Output the (X, Y) coordinate of the center of the cell containing the given text.  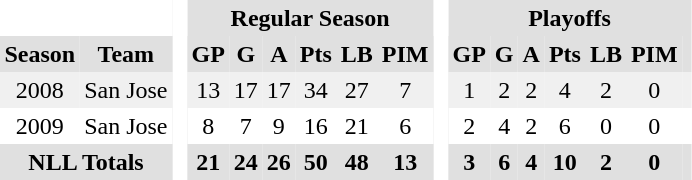
16 (316, 126)
2009 (40, 126)
8 (208, 126)
9 (278, 126)
NLL Totals (86, 162)
Regular Season (310, 18)
2008 (40, 90)
10 (564, 162)
27 (356, 90)
50 (316, 162)
Team (126, 54)
Playoffs (570, 18)
1 (469, 90)
34 (316, 90)
3 (469, 162)
Season (40, 54)
26 (278, 162)
48 (356, 162)
24 (246, 162)
